For the text-containing cell, return its midpoint in [X, Y] coordinate format. 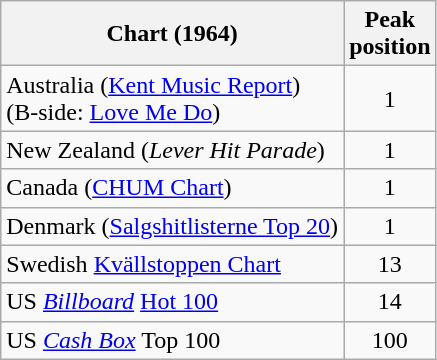
Australia (Kent Music Report)(B-side: Love Me Do) [172, 98]
Peakposition [390, 34]
Swedish Kvällstoppen Chart [172, 264]
Denmark (Salgshitlisterne Top 20) [172, 226]
100 [390, 340]
Chart (1964) [172, 34]
US Cash Box Top 100 [172, 340]
14 [390, 302]
New Zealand (Lever Hit Parade) [172, 150]
13 [390, 264]
US Billboard Hot 100 [172, 302]
Canada (CHUM Chart) [172, 188]
